For the text-containing cell, return its midpoint in (x, y) coordinate format. 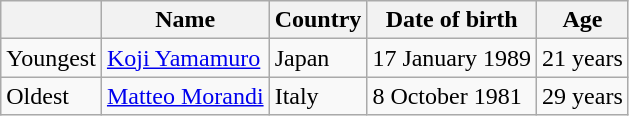
Oldest (52, 96)
Matteo Morandi (185, 96)
8 October 1981 (452, 96)
29 years (583, 96)
Italy (318, 96)
Name (185, 20)
Age (583, 20)
Japan (318, 58)
Date of birth (452, 20)
Koji Yamamuro (185, 58)
21 years (583, 58)
Youngest (52, 58)
17 January 1989 (452, 58)
Country (318, 20)
